For the text-containing cell, return its midpoint in (x, y) coordinate format. 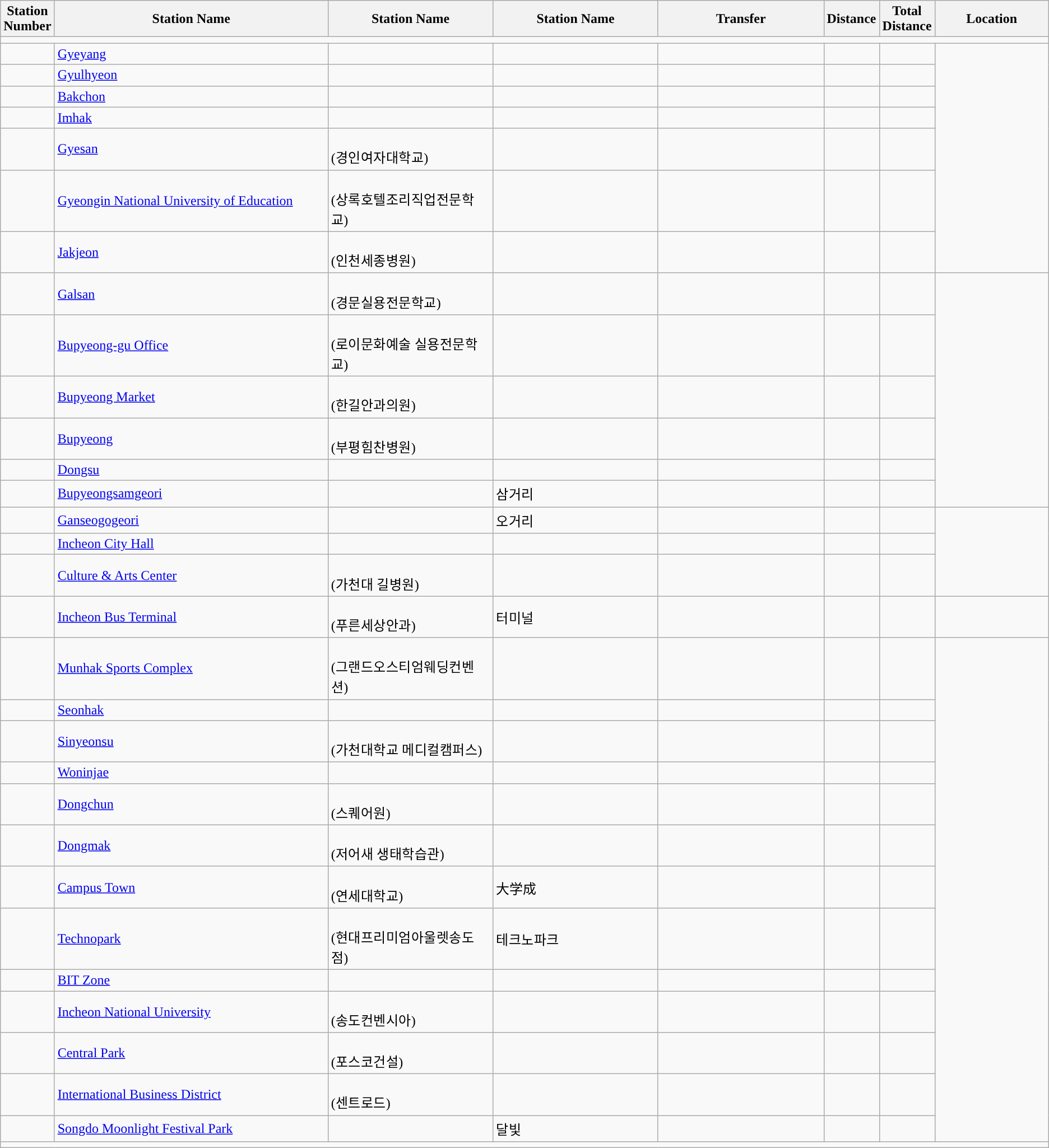
International Business District (191, 1095)
(부평힘찬병원) (410, 439)
Culture & Arts Center (191, 575)
Transfer (741, 19)
달빛 (576, 1128)
Dongmak (191, 845)
Jakjeon (191, 252)
Gyulhyeon (191, 75)
Gyesan (191, 149)
Incheon Bus Terminal (191, 617)
(경문실용전문학교) (410, 294)
오거리 (576, 520)
Bupyeong Market (191, 397)
(현대프리미엄아울렛송도점) (410, 938)
Bakchon (191, 96)
Imhak (191, 118)
Technopark (191, 938)
Bupyeong (191, 439)
삼거리 (576, 494)
Galsan (191, 294)
Incheon City Hall (191, 544)
Songdo Moonlight Festival Park (191, 1128)
(인천세종병원) (410, 252)
(포스코건설) (410, 1053)
StationNumber (27, 19)
테크노파크 (576, 938)
터미널 (576, 617)
(한길안과의원) (410, 397)
Distance (852, 19)
Woninjae (191, 773)
(센트로드) (410, 1095)
(송도컨벤시아) (410, 1011)
Sinyeonsu (191, 741)
(푸른세상안과) (410, 617)
(스퀘어원) (410, 804)
Incheon National University (191, 1011)
TotalDistance (907, 19)
(가천대학교 메디컬캠퍼스) (410, 741)
Gyeongin National University of Education (191, 201)
(가천대 길병원) (410, 575)
BIT Zone (191, 980)
Location (992, 19)
(로이문화예술 실용전문학교) (410, 345)
Bupyeongsamgeori (191, 494)
Campus Town (191, 887)
(저어새 생태학습관) (410, 845)
Munhak Sports Complex (191, 668)
Ganseogogeori (191, 520)
Bupyeong-gu Office (191, 345)
Seonhak (191, 710)
(연세대학교) (410, 887)
大学成 (576, 887)
(상록호텔조리직업전문학교) (410, 201)
Central Park (191, 1053)
Dongsu (191, 470)
(경인여자대학교) (410, 149)
Dongchun (191, 804)
Gyeyang (191, 54)
(그랜드오스티엄웨딩컨벤션) (410, 668)
